From the cell containing the given text, extract its center point as [X, Y] coordinate. 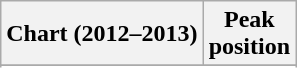
Chart (2012–2013) [102, 34]
Peakposition [249, 34]
